For the text-containing cell, return its midpoint in [x, y] coordinate format. 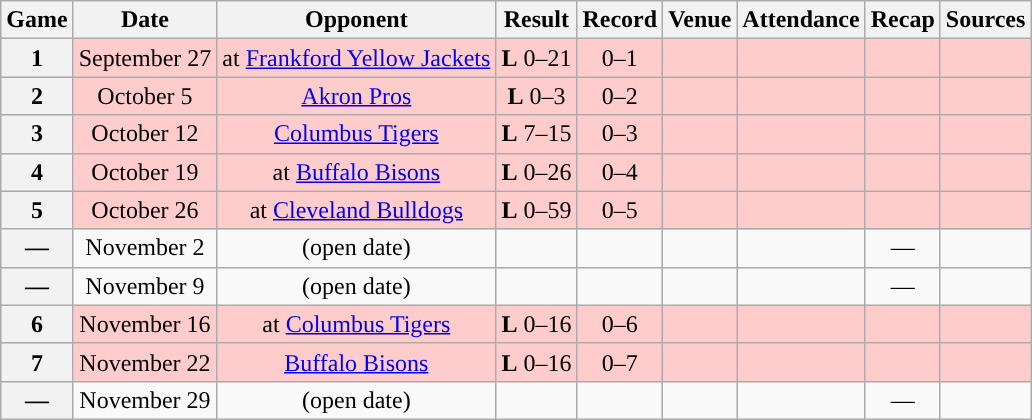
L 0–26 [536, 172]
Venue [700, 20]
November 22 [145, 362]
Opponent [356, 20]
October 26 [145, 210]
Buffalo Bisons [356, 362]
L 0–3 [536, 96]
L 7–15 [536, 134]
3 [37, 134]
at Cleveland Bulldogs [356, 210]
0–4 [620, 172]
Record [620, 20]
September 27 [145, 58]
Recap [902, 20]
Result [536, 20]
0–5 [620, 210]
0–2 [620, 96]
0–3 [620, 134]
6 [37, 324]
Date [145, 20]
0–6 [620, 324]
Game [37, 20]
November 2 [145, 248]
October 5 [145, 96]
5 [37, 210]
0–1 [620, 58]
November 29 [145, 400]
L 0–59 [536, 210]
Akron Pros [356, 96]
4 [37, 172]
Sources [986, 20]
Columbus Tigers [356, 134]
2 [37, 96]
November 9 [145, 286]
November 16 [145, 324]
October 12 [145, 134]
at Columbus Tigers [356, 324]
at Buffalo Bisons [356, 172]
0–7 [620, 362]
7 [37, 362]
L 0–21 [536, 58]
at Frankford Yellow Jackets [356, 58]
1 [37, 58]
October 19 [145, 172]
Attendance [801, 20]
